Pinpoint the cell where the given text exists, returning its (X, Y) midpoint coordinate. 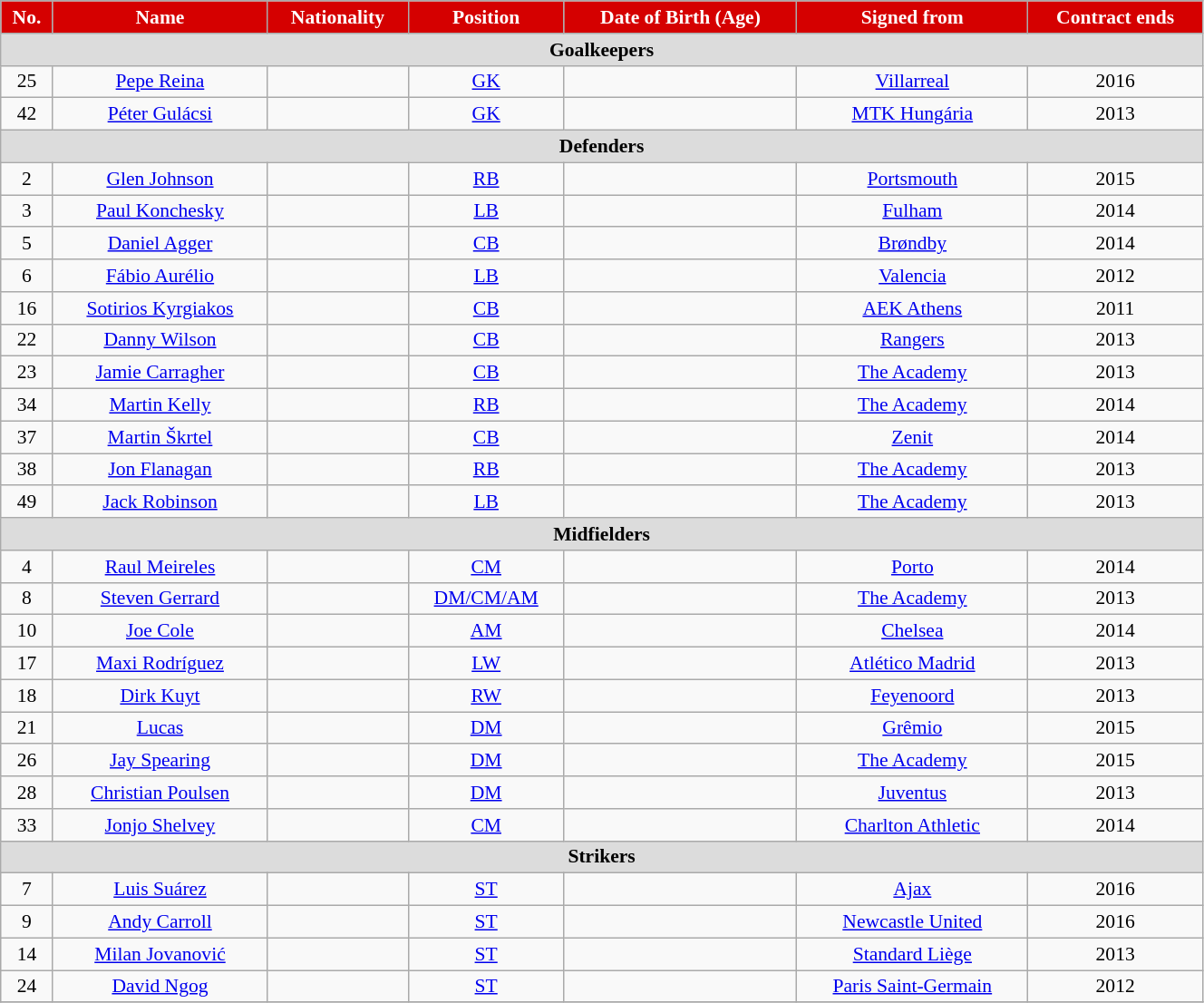
Andy Carroll (160, 922)
2 (27, 179)
Signed from (912, 17)
Midfielders (602, 534)
6 (27, 276)
33 (27, 825)
4 (27, 567)
Atlético Madrid (912, 664)
Contract ends (1115, 17)
9 (27, 922)
Position (486, 17)
Martin Škrtel (160, 437)
Villarreal (912, 82)
23 (27, 373)
Valencia (912, 276)
David Ngog (160, 987)
Christian Poulsen (160, 793)
14 (27, 954)
Strikers (602, 857)
2011 (1115, 308)
25 (27, 82)
37 (27, 437)
49 (27, 502)
AM (486, 631)
Paul Konchesky (160, 211)
Raul Meireles (160, 567)
Fábio Aurélio (160, 276)
Grêmio (912, 728)
24 (27, 987)
34 (27, 405)
Joe Cole (160, 631)
Goalkeepers (602, 50)
42 (27, 114)
7 (27, 890)
Lucas (160, 728)
Sotirios Kyrgiakos (160, 308)
Jack Robinson (160, 502)
Brøndby (912, 244)
10 (27, 631)
Portsmouth (912, 179)
Charlton Athletic (912, 825)
Maxi Rodríguez (160, 664)
16 (27, 308)
RW (486, 696)
MTK Hungária (912, 114)
Daniel Agger (160, 244)
Newcastle United (912, 922)
Glen Johnson (160, 179)
38 (27, 470)
Luis Suárez (160, 890)
28 (27, 793)
Rangers (912, 340)
Steven Gerrard (160, 599)
Feyenoord (912, 696)
LW (486, 664)
AEK Athens (912, 308)
Porto (912, 567)
Fulham (912, 211)
Péter Gulácsi (160, 114)
Juventus (912, 793)
Zenit (912, 437)
5 (27, 244)
Pepe Reina (160, 82)
Ajax (912, 890)
Milan Jovanović (160, 954)
DM/CM/AM (486, 599)
3 (27, 211)
Jonjo Shelvey (160, 825)
Jamie Carragher (160, 373)
21 (27, 728)
22 (27, 340)
Martin Kelly (160, 405)
Defenders (602, 147)
Jay Spearing (160, 761)
Chelsea (912, 631)
18 (27, 696)
17 (27, 664)
Jon Flanagan (160, 470)
Danny Wilson (160, 340)
Paris Saint-Germain (912, 987)
8 (27, 599)
Name (160, 17)
Dirk Kuyt (160, 696)
26 (27, 761)
Standard Liège (912, 954)
Date of Birth (Age) (680, 17)
Nationality (337, 17)
No. (27, 17)
